Pinpoint the cell where the given text exists, returning its (x, y) midpoint coordinate. 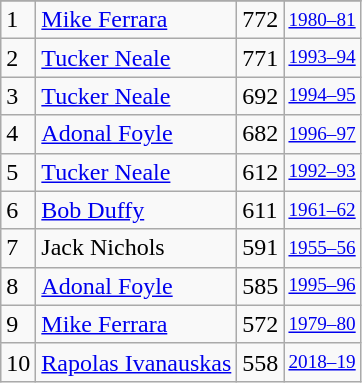
692 (260, 96)
558 (260, 362)
2018–19 (322, 362)
3 (18, 96)
Bob Duffy (136, 210)
Jack Nichols (136, 248)
1 (18, 20)
10 (18, 362)
1993–94 (322, 58)
591 (260, 248)
1979–80 (322, 324)
682 (260, 134)
611 (260, 210)
Rapolas Ivanauskas (136, 362)
771 (260, 58)
1955–56 (322, 248)
2 (18, 58)
572 (260, 324)
1961–62 (322, 210)
9 (18, 324)
772 (260, 20)
1994–95 (322, 96)
5 (18, 172)
8 (18, 286)
1992–93 (322, 172)
1996–97 (322, 134)
1995–96 (322, 286)
4 (18, 134)
612 (260, 172)
585 (260, 286)
7 (18, 248)
6 (18, 210)
1980–81 (322, 20)
